Search for the cell housing the specified text and yield its [x, y] center coordinate. 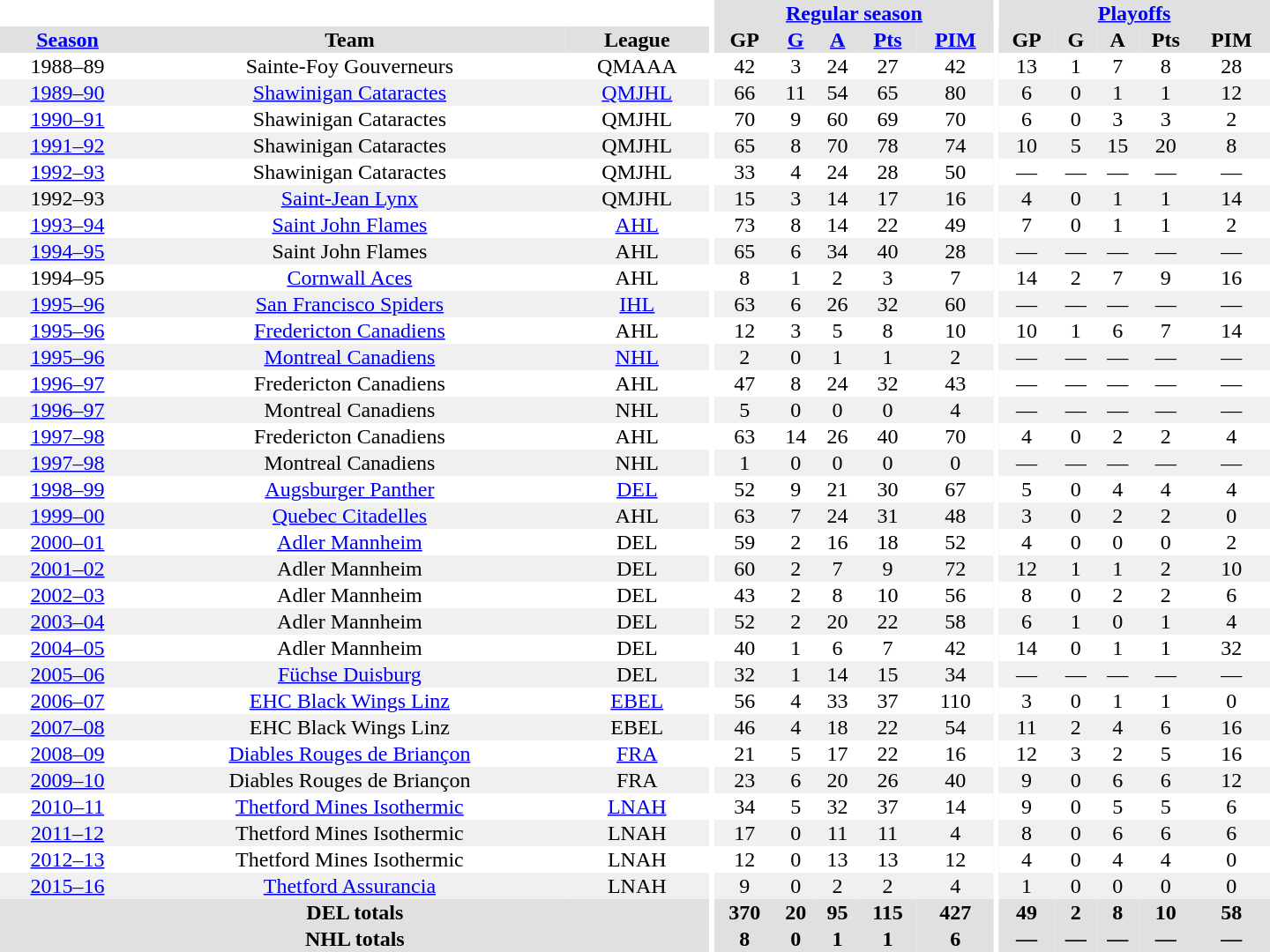
NHL totals [355, 939]
2011–12 [67, 833]
DEL totals [355, 912]
Regular season [854, 13]
1993–94 [67, 225]
Season [67, 40]
95 [838, 912]
Sainte-Foy Gouverneurs [349, 66]
Saint-Jean Lynx [349, 198]
69 [887, 119]
Cornwall Aces [349, 278]
1999–00 [67, 516]
2015–16 [67, 886]
427 [956, 912]
370 [744, 912]
2008–09 [67, 754]
1990–91 [67, 119]
Team [349, 40]
QMAAA [637, 66]
2007–08 [67, 727]
80 [956, 93]
23 [744, 780]
50 [956, 172]
47 [744, 383]
Augsburger Panther [349, 489]
30 [887, 489]
2001–02 [67, 569]
2004–05 [67, 648]
66 [744, 93]
48 [956, 516]
31 [887, 516]
Playoffs [1134, 13]
IHL [637, 304]
2010–11 [67, 807]
78 [887, 145]
72 [956, 569]
74 [956, 145]
2003–04 [67, 621]
115 [887, 912]
San Francisco Spiders [349, 304]
2005–06 [67, 674]
59 [744, 542]
1998–99 [67, 489]
1991–92 [67, 145]
2002–03 [67, 595]
46 [744, 727]
110 [956, 701]
73 [744, 225]
2000–01 [67, 542]
2009–10 [67, 780]
2012–13 [67, 859]
Thetford Assurancia [349, 886]
Füchse Duisburg [349, 674]
League [637, 40]
67 [956, 489]
2006–07 [67, 701]
Quebec Citadelles [349, 516]
1988–89 [67, 66]
27 [887, 66]
1989–90 [67, 93]
